Search for the cell housing the specified text and yield its [x, y] center coordinate. 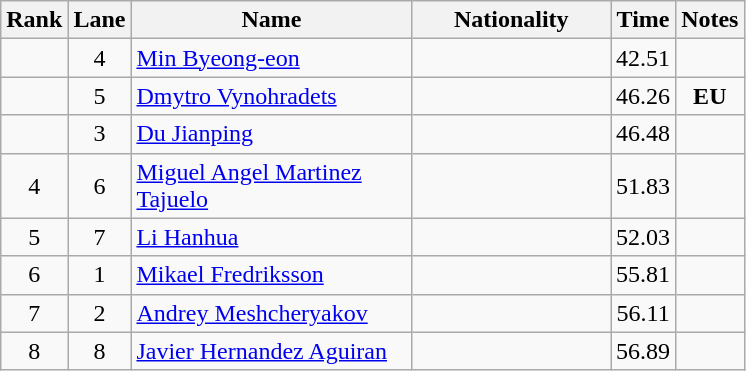
Notes [710, 20]
Andrey Meshcheryakov [272, 313]
Nationality [512, 20]
56.89 [644, 351]
Miguel Angel Martinez Tajuelo [272, 186]
Mikael Fredriksson [272, 275]
3 [100, 134]
Javier Hernandez Aguiran [272, 351]
Li Hanhua [272, 237]
46.26 [644, 96]
Du Jianping [272, 134]
Lane [100, 20]
Time [644, 20]
42.51 [644, 58]
46.48 [644, 134]
52.03 [644, 237]
Rank [34, 20]
55.81 [644, 275]
1 [100, 275]
2 [100, 313]
Name [272, 20]
EU [710, 96]
Dmytro Vynohradets [272, 96]
Min Byeong-eon [272, 58]
51.83 [644, 186]
56.11 [644, 313]
